Output the (x, y) coordinate of the center of the cell containing the given text.  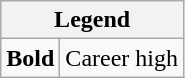
Legend (92, 20)
Bold (30, 58)
Career high (122, 58)
